Locate the cell with the specified text and output its (X, Y) center coordinate. 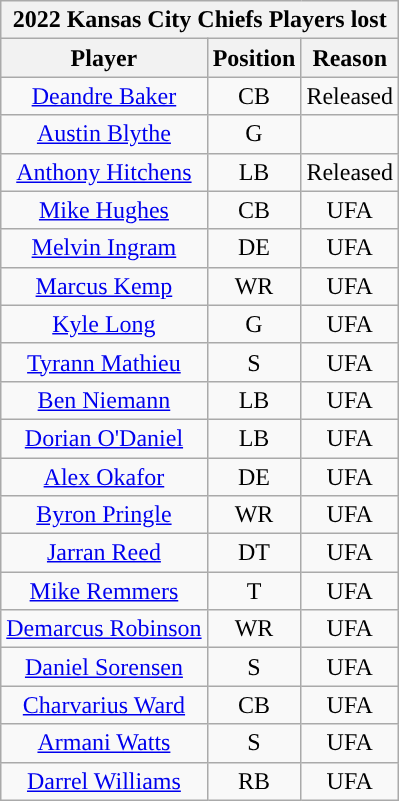
T (254, 591)
Ben Niemann (104, 400)
RB (254, 781)
Jarran Reed (104, 553)
2022 Kansas City Chiefs Players lost (200, 20)
Player (104, 58)
Anthony Hitchens (104, 172)
Mike Remmers (104, 591)
Austin Blythe (104, 134)
Byron Pringle (104, 515)
Darrel Williams (104, 781)
Deandre Baker (104, 96)
Alex Okafor (104, 477)
Daniel Sorensen (104, 667)
Armani Watts (104, 743)
Reason (350, 58)
DT (254, 553)
Position (254, 58)
Mike Hughes (104, 210)
Tyrann Mathieu (104, 362)
Melvin Ingram (104, 248)
Marcus Kemp (104, 286)
Charvarius Ward (104, 705)
Kyle Long (104, 324)
Demarcus Robinson (104, 629)
Dorian O'Daniel (104, 438)
